Provide the (x, y) coordinate of the cell's center where the given text is located.  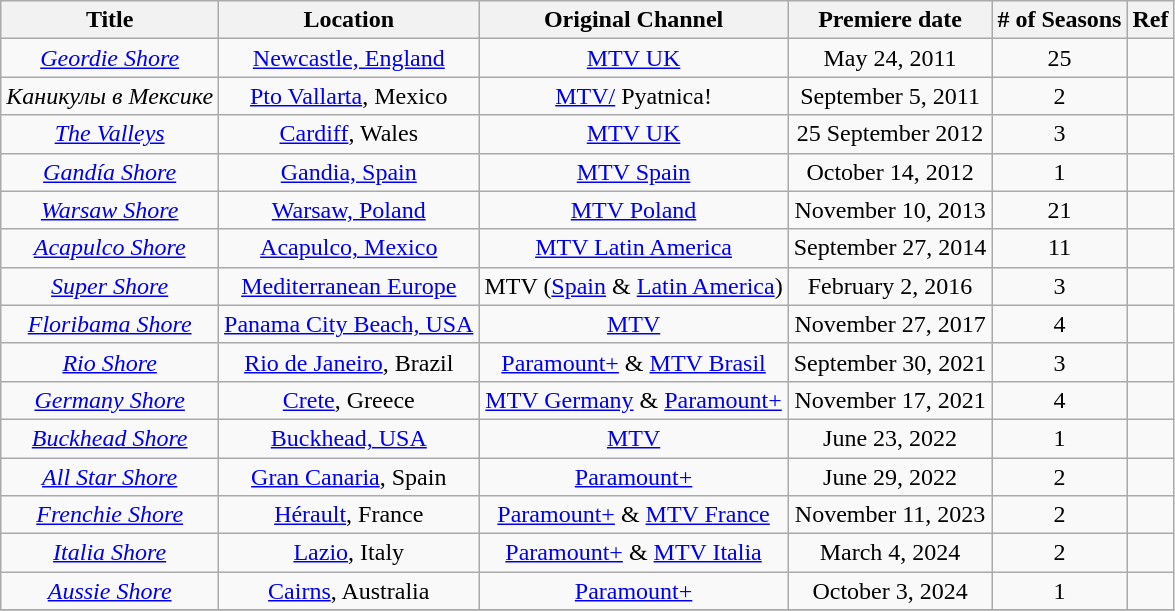
November 27, 2017 (890, 324)
# of Seasons (1060, 20)
Warsaw, Poland (349, 210)
November 17, 2021 (890, 400)
October 14, 2012 (890, 172)
Pto Vallarta, Mexico (349, 96)
Acapulco, Mexico (349, 248)
Frenchie Shore (110, 515)
Panama City Beach, USA (349, 324)
Premiere date (890, 20)
Hérault, France (349, 515)
Newcastle, England (349, 58)
Каникулы в Мексике (110, 96)
25 (1060, 58)
October 3, 2024 (890, 591)
Lazio, Italy (349, 553)
MTV Poland (634, 210)
February 2, 2016 (890, 286)
Paramount+ & MTV Brasil (634, 362)
Title (110, 20)
Rio de Janeiro, Brazil (349, 362)
September 5, 2011 (890, 96)
Warsaw Shore (110, 210)
Crete, Greece (349, 400)
November 10, 2013 (890, 210)
Italia Shore (110, 553)
Gran Canaria, Spain (349, 477)
Buckhead, USA (349, 438)
Acapulco Shore (110, 248)
Germany Shore (110, 400)
MTV/ Pyatnica! (634, 96)
The Valleys (110, 134)
MTV Germany & Paramount+ (634, 400)
MTV (Spain & Latin America) (634, 286)
Buckhead Shore (110, 438)
All Star Shore (110, 477)
Cairns, Australia (349, 591)
June 23, 2022 (890, 438)
21 (1060, 210)
Aussie Shore (110, 591)
Paramount+ & MTV Italia (634, 553)
Paramount+ & MTV France (634, 515)
MTV Latin America (634, 248)
MTV Spain (634, 172)
Rio Shore (110, 362)
Ref (1150, 20)
May 24, 2011 (890, 58)
11 (1060, 248)
Geordie Shore (110, 58)
Floribama Shore (110, 324)
November 11, 2023 (890, 515)
Gandia, Spain (349, 172)
September 27, 2014 (890, 248)
Mediterranean Europe (349, 286)
March 4, 2024 (890, 553)
Cardiff, Wales (349, 134)
Location (349, 20)
25 September 2012 (890, 134)
Original Channel (634, 20)
Super Shore (110, 286)
Gandía Shore (110, 172)
June 29, 2022 (890, 477)
September 30, 2021 (890, 362)
